Extract the (x, y) coordinate from the center of the cell holding the provided text.  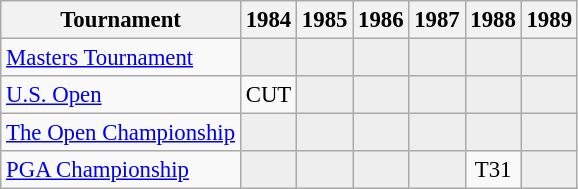
1989 (549, 20)
1986 (381, 20)
1984 (268, 20)
CUT (268, 95)
1985 (325, 20)
The Open Championship (121, 133)
T31 (493, 170)
1988 (493, 20)
Tournament (121, 20)
PGA Championship (121, 170)
U.S. Open (121, 95)
1987 (437, 20)
Masters Tournament (121, 58)
